Determine the (X, Y) coordinate at the center of the cell enclosing the given text.  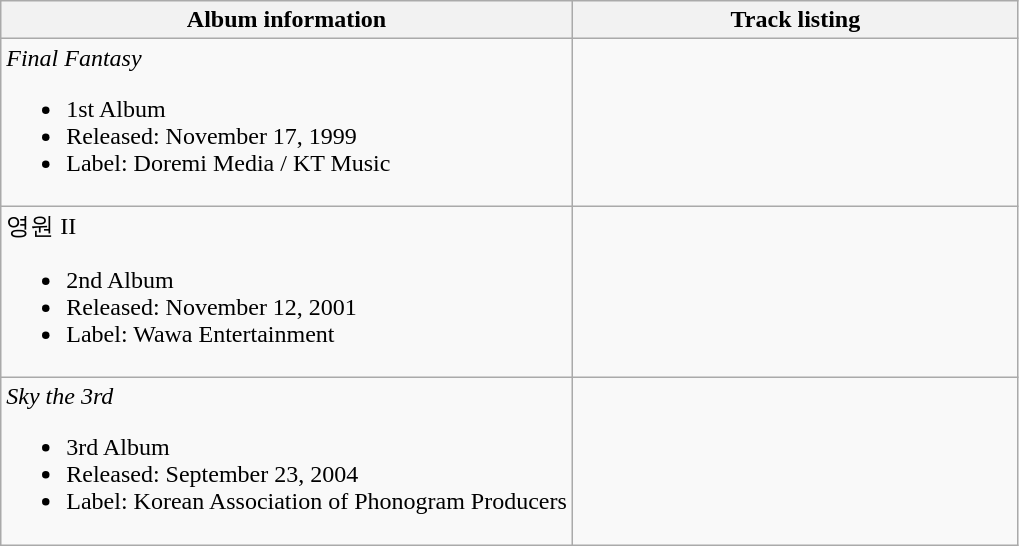
Album information (287, 20)
Track listing (795, 20)
영원 II2nd AlbumReleased: November 12, 2001Label: Wawa Entertainment (287, 292)
Final Fantasy1st AlbumReleased: November 17, 1999Label: Doremi Media / KT Music (287, 122)
Sky the 3rd3rd AlbumReleased: September 23, 2004Label: Korean Association of Phonogram Producers (287, 460)
